Find where the given text appears and provide that cell's center as [x, y] coordinate. 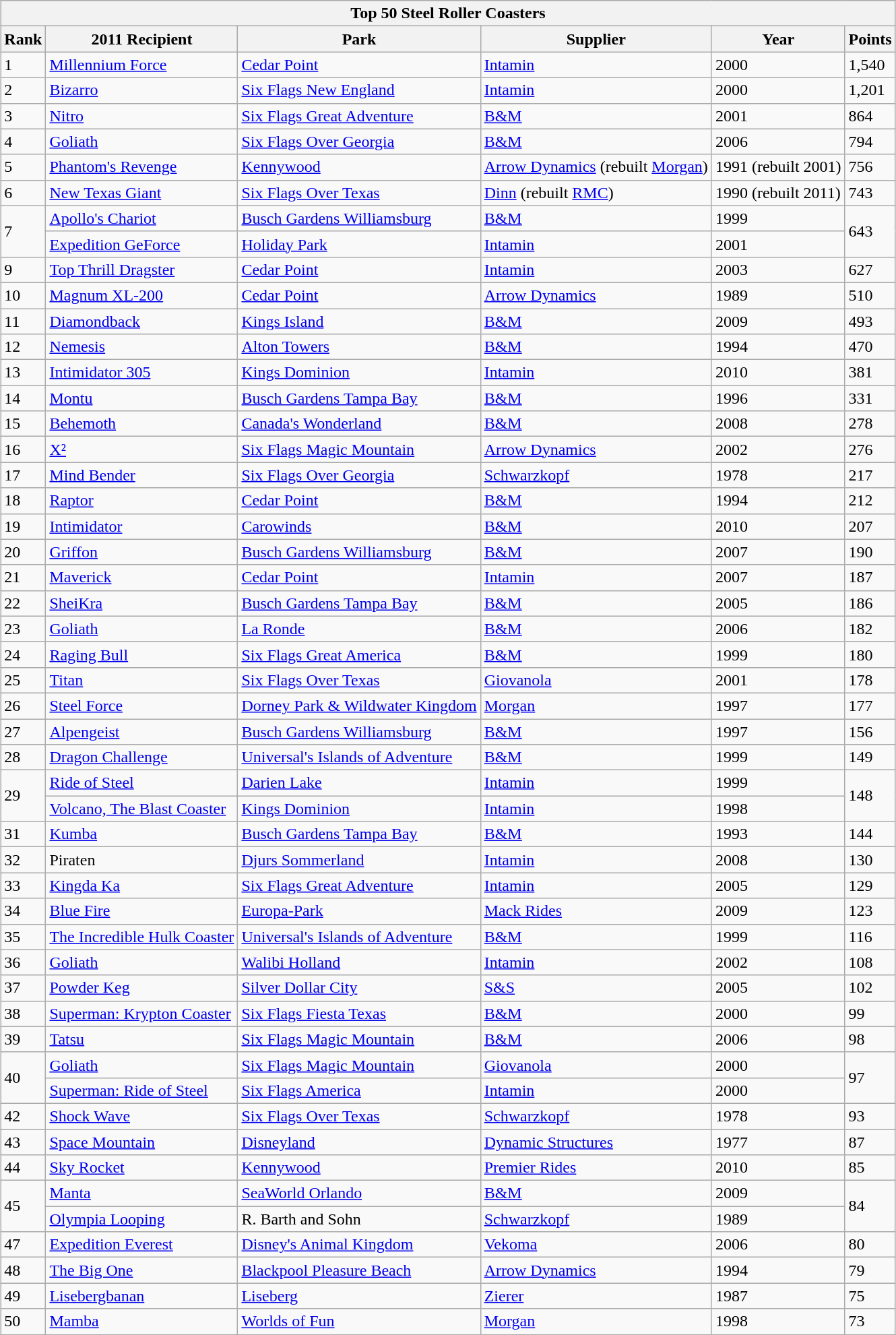
38 [23, 1014]
Manta [141, 1193]
9 [23, 270]
Ride of Steel [141, 783]
182 [870, 629]
24 [23, 654]
Six Flags New England [359, 90]
108 [870, 962]
Points [870, 39]
X² [141, 449]
Titan [141, 680]
Alton Towers [359, 347]
212 [870, 501]
Alpengeist [141, 731]
144 [870, 834]
1,201 [870, 90]
Montu [141, 398]
Millennium Force [141, 65]
276 [870, 449]
Supplier [596, 39]
The Incredible Hulk Coaster [141, 937]
43 [23, 1142]
44 [23, 1168]
756 [870, 167]
Bizarro [141, 90]
2011 Recipient [141, 39]
84 [870, 1206]
130 [870, 860]
33 [23, 886]
Kingda Ka [141, 886]
Disneyland [359, 1142]
99 [870, 1014]
Carowinds [359, 526]
19 [23, 526]
73 [870, 1322]
SheiKra [141, 603]
97 [870, 1078]
Blue Fire [141, 911]
Dinn (rebuilt RMC) [596, 193]
35 [23, 937]
21 [23, 578]
Powder Keg [141, 988]
Magnum XL-200 [141, 295]
87 [870, 1142]
1 [23, 65]
Rank [23, 39]
Intimidator [141, 526]
26 [23, 706]
Raging Bull [141, 654]
1993 [778, 834]
29 [23, 796]
1977 [778, 1142]
50 [23, 1322]
93 [870, 1116]
Canada's Wonderland [359, 424]
79 [870, 1270]
129 [870, 886]
Nemesis [141, 347]
102 [870, 988]
13 [23, 373]
Superman: Ride of Steel [141, 1090]
New Texas Giant [141, 193]
28 [23, 757]
1991 (rebuilt 2001) [778, 167]
Griffon [141, 552]
180 [870, 654]
49 [23, 1296]
La Ronde [359, 629]
Park [359, 39]
14 [23, 398]
47 [23, 1245]
217 [870, 475]
Blackpool Pleasure Beach [359, 1270]
278 [870, 424]
25 [23, 680]
Olympia Looping [141, 1219]
Apollo's Chariot [141, 218]
4 [23, 142]
Sky Rocket [141, 1168]
31 [23, 834]
Shock Wave [141, 1116]
17 [23, 475]
48 [23, 1270]
Mamba [141, 1322]
R. Barth and Sohn [359, 1219]
Diamondback [141, 321]
627 [870, 270]
331 [870, 398]
5 [23, 167]
470 [870, 347]
Walibi Holland [359, 962]
116 [870, 937]
39 [23, 1039]
Top Thrill Dragster [141, 270]
643 [870, 231]
75 [870, 1296]
1990 (rebuilt 2011) [778, 193]
6 [23, 193]
177 [870, 706]
Top 50 Steel Roller Coasters [448, 13]
186 [870, 603]
Djurs Sommerland [359, 860]
3 [23, 116]
2003 [778, 270]
Tatsu [141, 1039]
1987 [778, 1296]
381 [870, 373]
23 [23, 629]
Volcano, The Blast Coaster [141, 809]
Arrow Dynamics (rebuilt Morgan) [596, 167]
Mind Bender [141, 475]
148 [870, 796]
Six Flags Great America [359, 654]
Steel Force [141, 706]
Year [778, 39]
187 [870, 578]
Darien Lake [359, 783]
Vekoma [596, 1245]
7 [23, 231]
Maverick [141, 578]
Silver Dollar City [359, 988]
40 [23, 1078]
207 [870, 526]
18 [23, 501]
Kings Island [359, 321]
85 [870, 1168]
15 [23, 424]
510 [870, 295]
Raptor [141, 501]
Mack Rides [596, 911]
12 [23, 347]
149 [870, 757]
Zierer [596, 1296]
45 [23, 1206]
Kumba [141, 834]
36 [23, 962]
22 [23, 603]
743 [870, 193]
Dynamic Structures [596, 1142]
Space Mountain [141, 1142]
34 [23, 911]
32 [23, 860]
Europa-Park [359, 911]
Disney's Animal Kingdom [359, 1245]
1,540 [870, 65]
Superman: Krypton Coaster [141, 1014]
493 [870, 321]
S&S [596, 988]
Intimidator 305 [141, 373]
1996 [778, 398]
Lisebergbanan [141, 1296]
Expedition GeForce [141, 244]
156 [870, 731]
10 [23, 295]
Liseberg [359, 1296]
Holiday Park [359, 244]
Phantom's Revenge [141, 167]
794 [870, 142]
Six Flags America [359, 1090]
864 [870, 116]
80 [870, 1245]
Expedition Everest [141, 1245]
178 [870, 680]
Six Flags Fiesta Texas [359, 1014]
37 [23, 988]
Behemoth [141, 424]
2 [23, 90]
Dorney Park & Wildwater Kingdom [359, 706]
Worlds of Fun [359, 1322]
11 [23, 321]
98 [870, 1039]
SeaWorld Orlando [359, 1193]
Dragon Challenge [141, 757]
27 [23, 731]
Premier Rides [596, 1168]
Piraten [141, 860]
Nitro [141, 116]
42 [23, 1116]
190 [870, 552]
123 [870, 911]
20 [23, 552]
16 [23, 449]
The Big One [141, 1270]
